Find where the given text appears and provide that cell's center as (X, Y) coordinate. 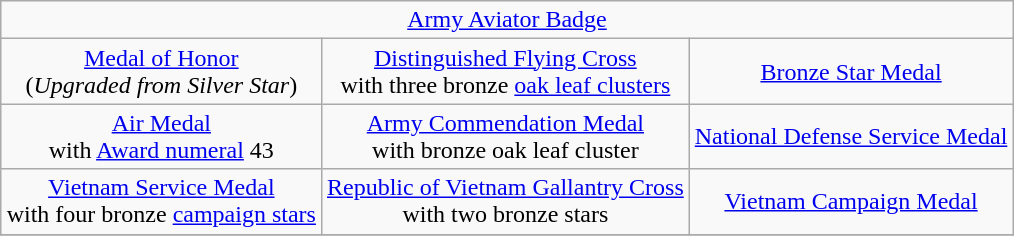
Bronze Star Medal (851, 72)
Medal of Honor (Upgraded from Silver Star) (161, 72)
Distinguished Flying Crosswith three bronze oak leaf clusters (505, 72)
Army Commendation Medalwith bronze oak leaf cluster (505, 136)
Vietnam Service Medalwith four bronze campaign stars (161, 202)
Republic of Vietnam Gallantry Crosswith two bronze stars (505, 202)
Air Medalwith Award numeral 43 (161, 136)
Army Aviator Badge (507, 20)
Vietnam Campaign Medal (851, 202)
National Defense Service Medal (851, 136)
